Determine the [X, Y] coordinate at the center of the cell enclosing the given text.  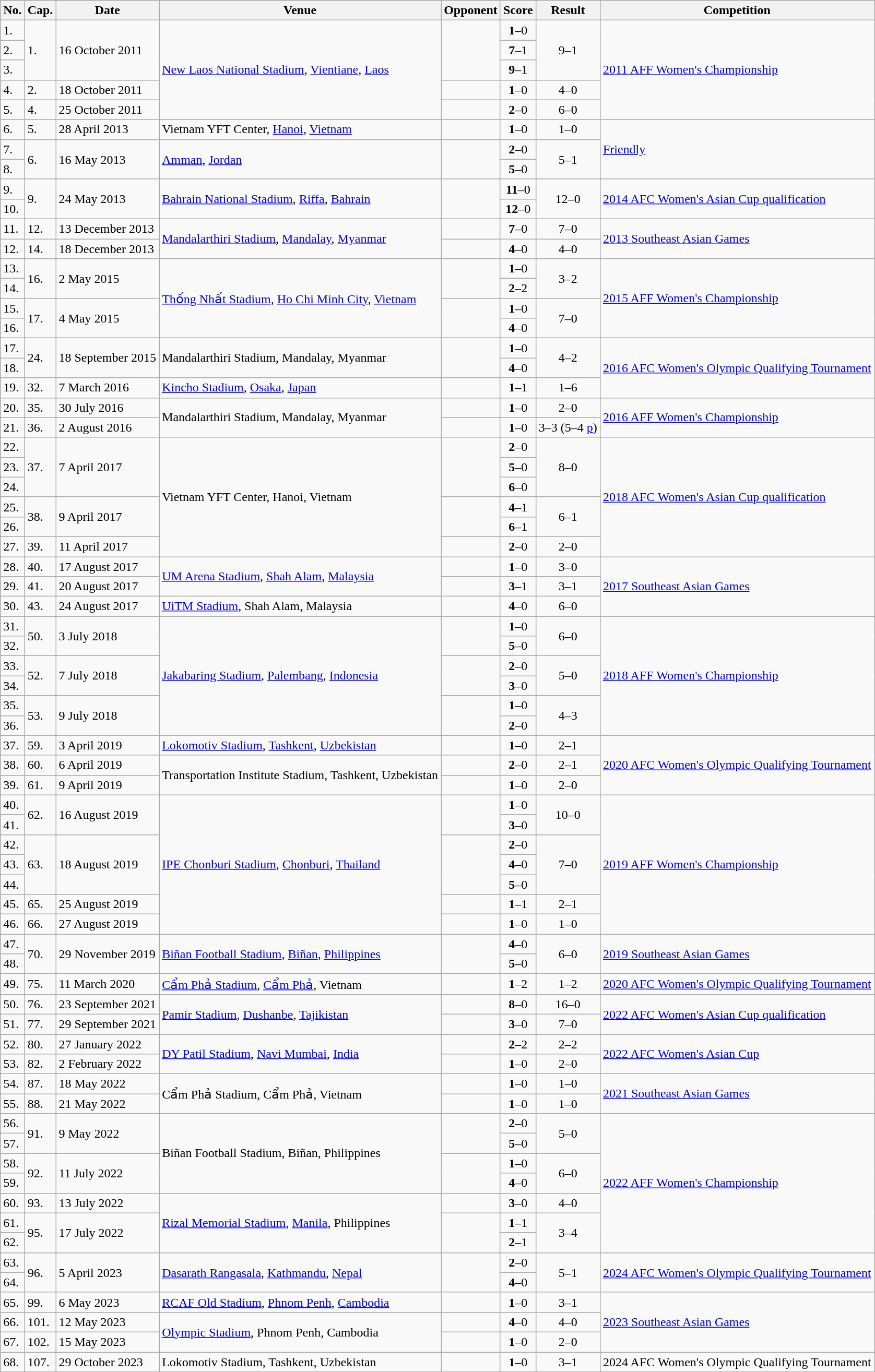
27. [13, 546]
7–1 [518, 50]
13 December 2013 [108, 229]
Friendly [737, 149]
RCAF Old Stadium, Phnom Penh, Cambodia [300, 1302]
24 August 2017 [108, 606]
2016 AFF Women's Championship [737, 417]
7. [13, 149]
23 September 2021 [108, 1004]
20 August 2017 [108, 587]
18 September 2015 [108, 358]
2017 Southeast Asian Games [737, 586]
3 April 2019 [108, 745]
IPE Chonburi Stadium, Chonburi, Thailand [300, 864]
11. [13, 229]
Venue [300, 10]
6 May 2023 [108, 1302]
Opponent [471, 10]
18 August 2019 [108, 864]
Rizal Memorial Stadium, Manila, Philippines [300, 1223]
10–0 [568, 815]
93. [40, 1203]
25. [13, 507]
16 May 2013 [108, 159]
10. [13, 209]
UiTM Stadium, Shah Alam, Malaysia [300, 606]
33. [13, 666]
2018 AFF Women's Championship [737, 676]
28. [13, 566]
3. [13, 70]
8. [13, 169]
17 August 2017 [108, 566]
21. [13, 427]
11–0 [518, 189]
2014 AFC Women's Asian Cup qualification [737, 199]
2023 Southeast Asian Games [737, 1322]
75. [40, 984]
102. [40, 1342]
92. [40, 1173]
21 May 2022 [108, 1104]
27 August 2019 [108, 924]
44. [13, 885]
55. [13, 1104]
DY Patil Stadium, Navi Mumbai, India [300, 1054]
4 May 2015 [108, 318]
82. [40, 1064]
6 April 2019 [108, 765]
30. [13, 606]
New Laos National Stadium, Vientiane, Laos [300, 70]
19. [13, 388]
29 October 2023 [108, 1362]
42. [13, 844]
31. [13, 626]
91. [40, 1134]
16–0 [568, 1004]
4–2 [568, 358]
96. [40, 1272]
15 May 2023 [108, 1342]
9 May 2022 [108, 1134]
64. [13, 1282]
18 May 2022 [108, 1084]
No. [13, 10]
13. [13, 269]
29. [13, 587]
24 May 2013 [108, 199]
28 April 2013 [108, 129]
76. [40, 1004]
9 April 2019 [108, 785]
95. [40, 1233]
Date [108, 10]
16 October 2011 [108, 50]
2 February 2022 [108, 1064]
51. [13, 1024]
17 July 2022 [108, 1233]
12 May 2023 [108, 1322]
5 April 2023 [108, 1272]
16 August 2019 [108, 815]
48. [13, 964]
57. [13, 1143]
Olympic Stadium, Phnom Penh, Cambodia [300, 1332]
2019 Southeast Asian Games [737, 954]
101. [40, 1322]
4–1 [518, 507]
Thống Nhất Stadium, Ho Chi Minh City, Vietnam [300, 299]
18. [13, 368]
25 August 2019 [108, 904]
3–3 (5–4 p) [568, 427]
2 August 2016 [108, 427]
7 March 2016 [108, 388]
30 July 2016 [108, 408]
2019 AFF Women's Championship [737, 864]
Pamir Stadium, Dushanbe, Tajikistan [300, 1014]
99. [40, 1302]
25 October 2011 [108, 110]
29 November 2019 [108, 954]
54. [13, 1084]
27 January 2022 [108, 1044]
4–3 [568, 715]
2011 AFF Women's Championship [737, 70]
26. [13, 527]
45. [13, 904]
23. [13, 467]
34. [13, 686]
2 May 2015 [108, 279]
2021 Southeast Asian Games [737, 1094]
13 July 2022 [108, 1203]
47. [13, 944]
Result [568, 10]
46. [13, 924]
11 March 2020 [108, 984]
Bahrain National Stadium, Riffa, Bahrain [300, 199]
88. [40, 1104]
2022 AFC Women's Asian Cup qualification [737, 1014]
2018 AFC Women's Asian Cup qualification [737, 497]
80. [40, 1044]
UM Arena Stadium, Shah Alam, Malaysia [300, 576]
77. [40, 1024]
7 April 2017 [108, 467]
2016 AFC Women's Olympic Qualifying Tournament [737, 368]
15. [13, 308]
68. [13, 1362]
2022 AFF Women's Championship [737, 1183]
49. [13, 984]
67. [13, 1342]
29 September 2021 [108, 1024]
Kincho Stadium, Osaka, Japan [300, 388]
Transportation Institute Stadium, Tashkent, Uzbekistan [300, 775]
Competition [737, 10]
Dasarath Rangasala, Kathmandu, Nepal [300, 1272]
20. [13, 408]
9 April 2017 [108, 517]
70. [40, 954]
Amman, Jordan [300, 159]
9 July 2018 [108, 715]
11 July 2022 [108, 1173]
3–4 [568, 1233]
107. [40, 1362]
3 July 2018 [108, 636]
1–6 [568, 388]
87. [40, 1084]
2022 AFC Women's Asian Cup [737, 1054]
18 December 2013 [108, 249]
Score [518, 10]
56. [13, 1124]
Cap. [40, 10]
Jakabaring Stadium, Palembang, Indonesia [300, 676]
2015 AFF Women's Championship [737, 299]
58. [13, 1163]
3–2 [568, 279]
11 April 2017 [108, 546]
7 July 2018 [108, 676]
2013 Southeast Asian Games [737, 238]
18 October 2011 [108, 90]
22. [13, 447]
